Pinpoint the cell where the given text exists, returning its (X, Y) midpoint coordinate. 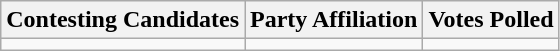
Contesting Candidates (123, 20)
Votes Polled (491, 20)
Party Affiliation (334, 20)
